Extract the (X, Y) coordinate from the center of the cell holding the provided text.  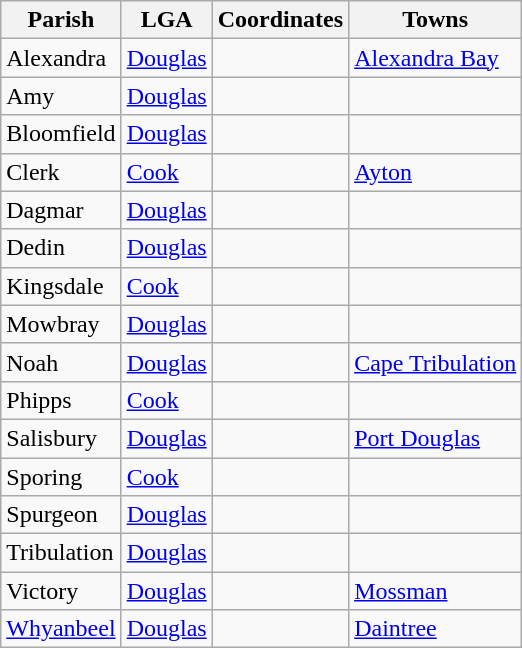
Tribulation (61, 553)
Bloomfield (61, 134)
Dagmar (61, 210)
Kingsdale (61, 286)
Daintree (436, 629)
Spurgeon (61, 515)
Sporing (61, 477)
Cape Tribulation (436, 362)
Alexandra Bay (436, 58)
Whyanbeel (61, 629)
Dedin (61, 248)
Clerk (61, 172)
Ayton (436, 172)
Victory (61, 591)
Noah (61, 362)
Parish (61, 20)
Port Douglas (436, 438)
Amy (61, 96)
LGA (166, 20)
Coordinates (280, 20)
Mowbray (61, 324)
Towns (436, 20)
Mossman (436, 591)
Salisbury (61, 438)
Phipps (61, 400)
Alexandra (61, 58)
